Pinpoint the cell where the given text exists, returning its (X, Y) midpoint coordinate. 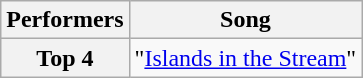
"Islands in the Stream" (246, 58)
Top 4 (65, 58)
Performers (65, 20)
Song (246, 20)
